Search for the cell housing the specified text and yield its [X, Y] center coordinate. 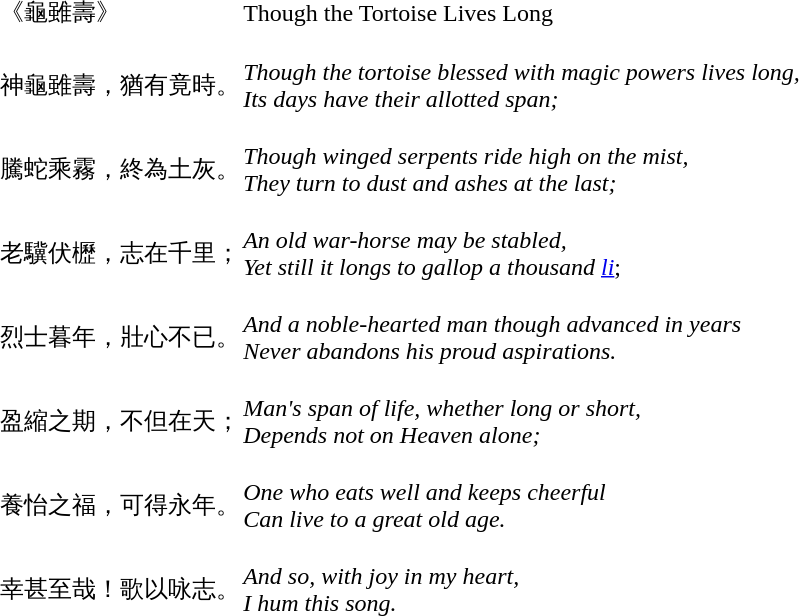
養怡之福，可得永年。 [120, 492]
騰蛇乘霧，終為土灰。 [120, 156]
盈縮之期，不但在天； [120, 408]
烈士暮年，壯心不已。 [120, 324]
老驥伏櫪，志在千里； [120, 240]
神龜雖壽，猶有竟時。 [120, 72]
